Identify which cell holds the provided text, then report its (x, y) central coordinate. 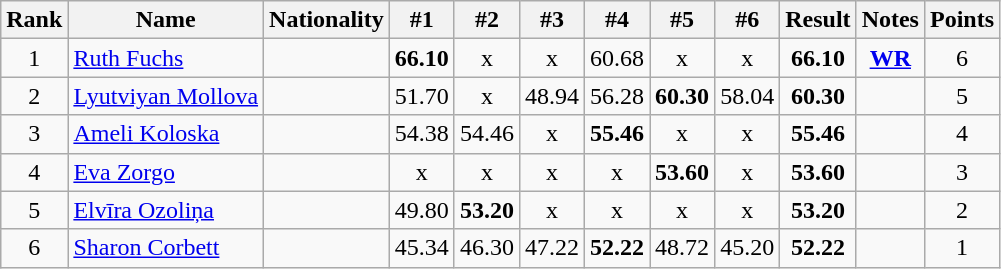
Points (962, 20)
58.04 (748, 96)
48.72 (682, 248)
#1 (422, 20)
Lyutviyan Mollova (166, 96)
#6 (748, 20)
#2 (486, 20)
60.68 (618, 58)
56.28 (618, 96)
Ruth Fuchs (166, 58)
51.70 (422, 96)
48.94 (552, 96)
Name (166, 20)
Result (818, 20)
#5 (682, 20)
45.34 (422, 248)
#3 (552, 20)
Eva Zorgo (166, 172)
Nationality (327, 20)
49.80 (422, 210)
WR (890, 58)
Elvīra Ozoliņa (166, 210)
Sharon Corbett (166, 248)
Notes (890, 20)
47.22 (552, 248)
54.38 (422, 134)
Rank (34, 20)
#4 (618, 20)
45.20 (748, 248)
54.46 (486, 134)
46.30 (486, 248)
Ameli Koloska (166, 134)
